Find where the given text appears and provide that cell's center as (x, y) coordinate. 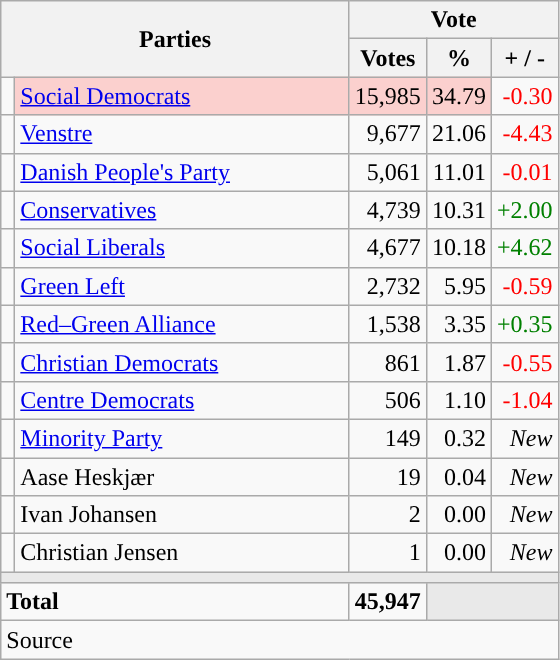
+0.35 (524, 324)
4,739 (388, 210)
Christian Democrats (182, 362)
10.31 (458, 210)
+ / - (524, 58)
Social Liberals (182, 248)
3.35 (458, 324)
Aase Heskjær (182, 477)
506 (388, 400)
1,538 (388, 324)
Total (176, 602)
1 (388, 553)
Venstre (182, 134)
5.95 (458, 286)
11.01 (458, 172)
19 (388, 477)
1.10 (458, 400)
-4.43 (524, 134)
0.32 (458, 438)
45,947 (388, 602)
Danish People's Party (182, 172)
0.04 (458, 477)
% (458, 58)
1.87 (458, 362)
Parties (176, 39)
Conservatives (182, 210)
Ivan Johansen (182, 515)
Minority Party (182, 438)
Centre Democrats (182, 400)
+4.62 (524, 248)
Votes (388, 58)
34.79 (458, 96)
21.06 (458, 134)
10.18 (458, 248)
-0.59 (524, 286)
Red–Green Alliance (182, 324)
Vote (454, 20)
Green Left (182, 286)
9,677 (388, 134)
Source (280, 640)
-0.01 (524, 172)
15,985 (388, 96)
+2.00 (524, 210)
4,677 (388, 248)
Christian Jensen (182, 553)
861 (388, 362)
2 (388, 515)
-0.30 (524, 96)
2,732 (388, 286)
149 (388, 438)
-0.55 (524, 362)
Social Democrats (182, 96)
-1.04 (524, 400)
5,061 (388, 172)
